Extract the [X, Y] coordinate from the center of the cell holding the provided text.  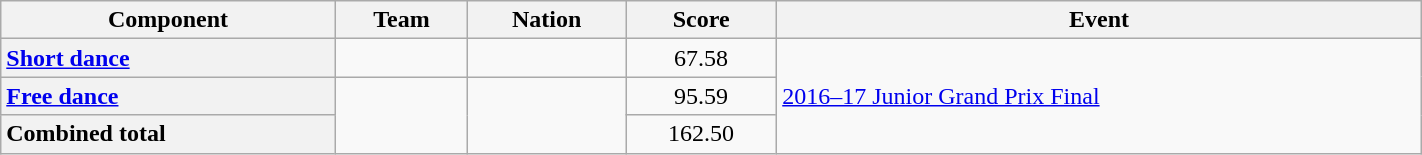
Team [402, 20]
Component [168, 20]
95.59 [702, 96]
2016–17 Junior Grand Prix Final [1100, 96]
Score [702, 20]
Free dance [168, 96]
Short dance [168, 58]
Nation [547, 20]
Combined total [168, 134]
67.58 [702, 58]
162.50 [702, 134]
Event [1100, 20]
